Search for the cell housing the specified text and yield its [x, y] center coordinate. 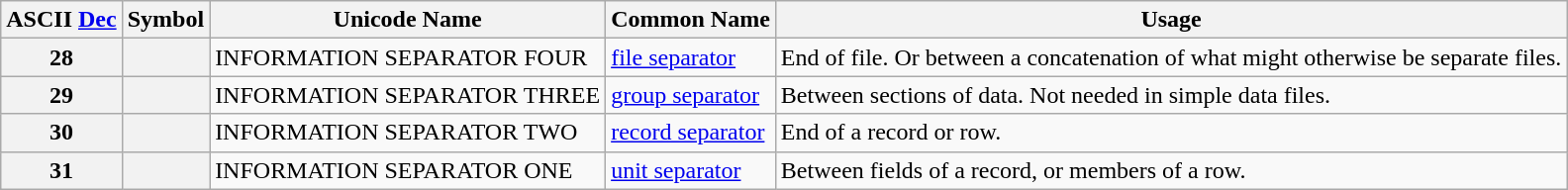
INFORMATION SEPARATOR FOUR [408, 57]
ASCII Dec [61, 20]
Symbol [165, 20]
Common Name [691, 20]
Between sections of data. Not needed in simple data files. [1170, 95]
End of a record or row. [1170, 133]
INFORMATION SEPARATOR ONE [408, 170]
Unicode Name [408, 20]
file separator [691, 57]
28 [61, 57]
End of file. Or between a concatenation of what might otherwise be separate files. [1170, 57]
record separator [691, 133]
30 [61, 133]
INFORMATION SEPARATOR THREE [408, 95]
group separator [691, 95]
INFORMATION SEPARATOR TWO [408, 133]
unit separator [691, 170]
Usage [1170, 20]
31 [61, 170]
29 [61, 95]
Between fields of a record, or members of a row. [1170, 170]
